Return the [X, Y] coordinate for the center point of the cell that contains the specified text.  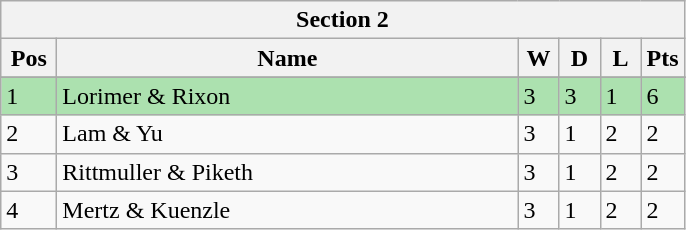
6 [662, 96]
W [538, 58]
Pos [29, 58]
Rittmuller & Piketh [288, 172]
L [620, 58]
4 [29, 210]
Lam & Yu [288, 134]
Pts [662, 58]
Lorimer & Rixon [288, 96]
Mertz & Kuenzle [288, 210]
D [580, 58]
Section 2 [342, 20]
Name [288, 58]
